Locate the cell with the specified text and output its (X, Y) center coordinate. 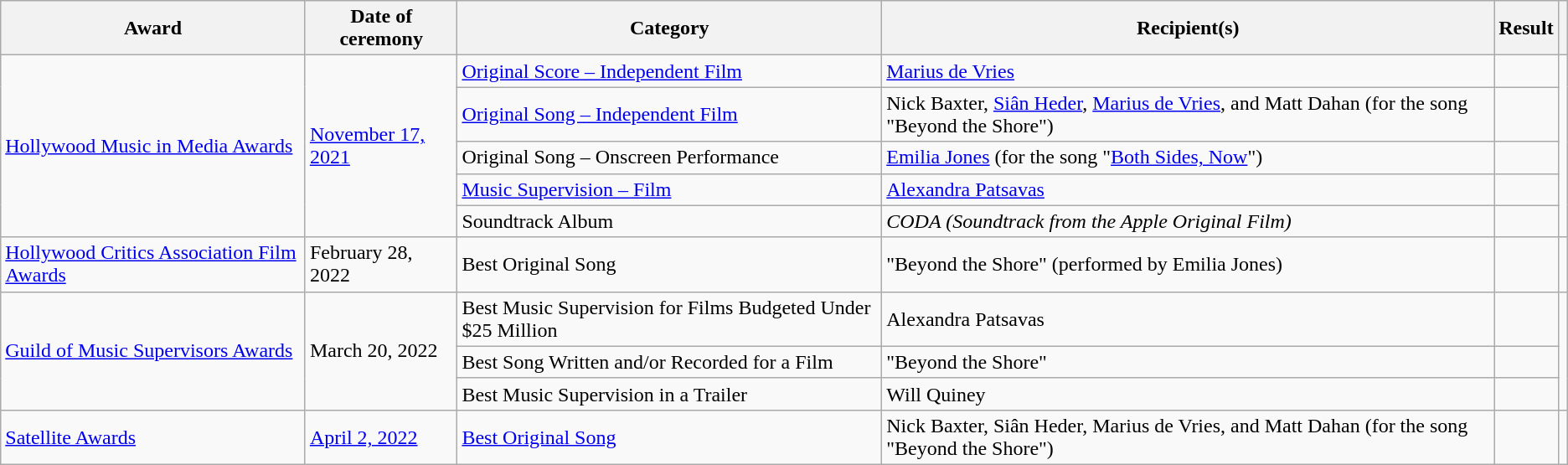
Guild of Music Supervisors Awards (153, 350)
Will Quiney (1188, 394)
Category (670, 28)
Original Song – Independent Film (670, 114)
Result (1526, 28)
March 20, 2022 (381, 350)
"Beyond the Shore" (1188, 362)
Date of ceremony (381, 28)
Hollywood Critics Association Film Awards (153, 265)
Original Score – Independent Film (670, 71)
November 17, 2021 (381, 146)
"Beyond the Shore" (performed by Emilia Jones) (1188, 265)
CODA (Soundtrack from the Apple Original Film) (1188, 221)
February 28, 2022 (381, 265)
Soundtrack Album (670, 221)
Recipient(s) (1188, 28)
Emilia Jones (for the song "Both Sides, Now") (1188, 158)
Original Song – Onscreen Performance (670, 158)
Satellite Awards (153, 437)
Hollywood Music in Media Awards (153, 146)
April 2, 2022 (381, 437)
Best Music Supervision in a Trailer (670, 394)
Award (153, 28)
Best Music Supervision for Films Budgeted Under $25 Million (670, 318)
Marius de Vries (1188, 71)
Best Song Written and/or Recorded for a Film (670, 362)
Music Supervision – Film (670, 189)
